From the cell containing the given text, extract its center point as [x, y] coordinate. 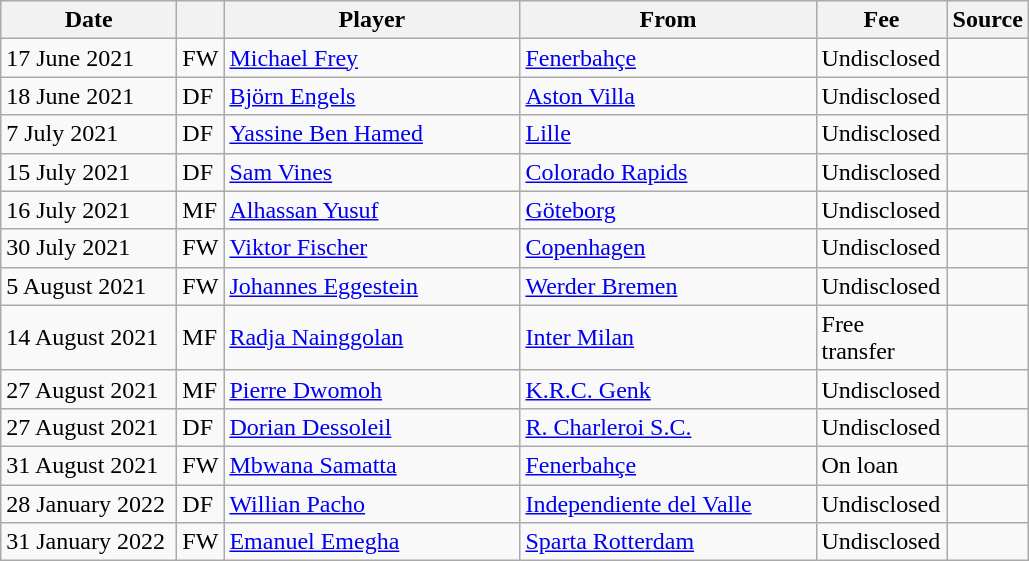
31 January 2022 [89, 542]
16 July 2021 [89, 210]
18 June 2021 [89, 96]
Date [89, 20]
K.R.C. Genk [668, 389]
14 August 2021 [89, 338]
Source [988, 20]
Björn Engels [372, 96]
On loan [882, 465]
Göteborg [668, 210]
31 August 2021 [89, 465]
15 July 2021 [89, 172]
Independiente del Valle [668, 503]
17 June 2021 [89, 58]
Viktor Fischer [372, 248]
28 January 2022 [89, 503]
Copenhagen [668, 248]
Fee [882, 20]
Radja Nainggolan [372, 338]
Yassine Ben Hamed [372, 134]
Emanuel Emegha [372, 542]
Inter Milan [668, 338]
Mbwana Samatta [372, 465]
Willian Pacho [372, 503]
From [668, 20]
Alhassan Yusuf [372, 210]
7 July 2021 [89, 134]
Aston Villa [668, 96]
5 August 2021 [89, 286]
Pierre Dwomoh [372, 389]
R. Charleroi S.C. [668, 427]
Player [372, 20]
Michael Frey [372, 58]
Werder Bremen [668, 286]
Sparta Rotterdam [668, 542]
Lille [668, 134]
Colorado Rapids [668, 172]
30 July 2021 [89, 248]
Johannes Eggestein [372, 286]
Free transfer [882, 338]
Dorian Dessoleil [372, 427]
Sam Vines [372, 172]
